Output the [x, y] coordinate of the center of the cell containing the given text.  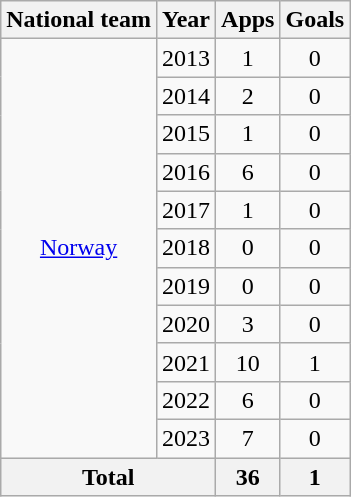
2019 [186, 286]
7 [248, 438]
2023 [186, 438]
2 [248, 96]
2013 [186, 58]
36 [248, 477]
2015 [186, 134]
2016 [186, 172]
2017 [186, 210]
2018 [186, 248]
Total [108, 477]
Apps [248, 20]
National team [79, 20]
2021 [186, 362]
2014 [186, 96]
Year [186, 20]
10 [248, 362]
2022 [186, 400]
3 [248, 324]
Norway [79, 248]
Goals [315, 20]
2020 [186, 324]
